Return (x, y) of the center of cell containing provided text 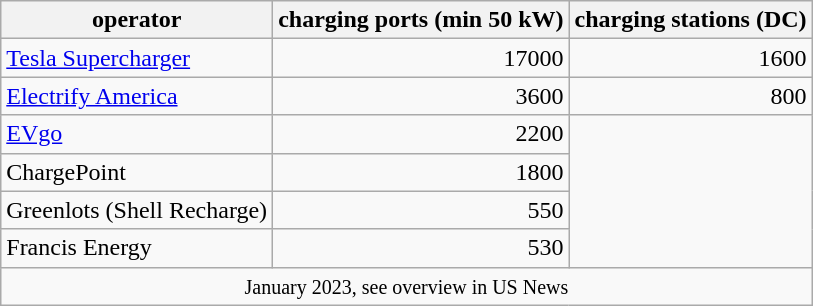
530 (421, 248)
800 (690, 96)
17000 (421, 58)
Tesla Supercharger (137, 58)
operator (137, 20)
2200 (421, 134)
charging stations (DC) (690, 20)
550 (421, 210)
January 2023, see overview in US News (406, 286)
charging ports (min 50 kW) (421, 20)
Francis Energy (137, 248)
3600 (421, 96)
Electrify America (137, 96)
1800 (421, 172)
Greenlots (Shell Recharge) (137, 210)
EVgo (137, 134)
ChargePoint (137, 172)
1600 (690, 58)
